Return (X, Y) of the center of cell containing provided text 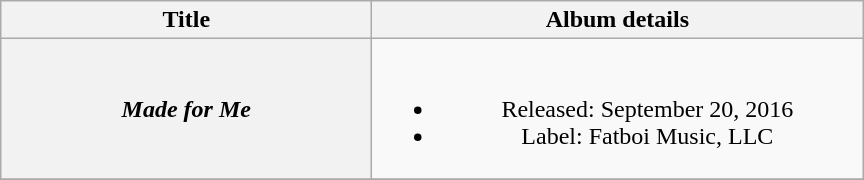
Title (186, 20)
Made for Me (186, 109)
Released: September 20, 2016Label: Fatboi Music, LLC (618, 109)
Album details (618, 20)
